Detect which cell encompasses the target text, then output its (X, Y) center coordinate. 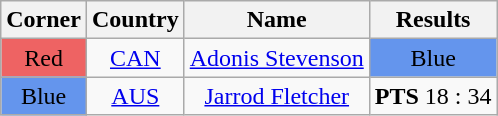
Jarrod Fletcher (276, 96)
AUS (135, 96)
Red (44, 58)
CAN (135, 58)
Country (135, 20)
Name (276, 20)
Corner (44, 20)
Results (433, 20)
PTS 18 : 34 (433, 96)
Adonis Stevenson (276, 58)
